Output the (x, y) coordinate of the center of the cell containing the given text.  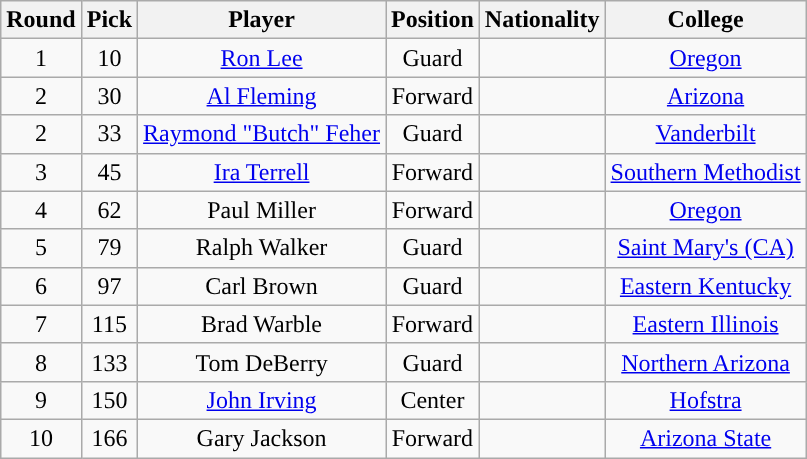
Brad Warble (262, 324)
Position (433, 20)
133 (109, 362)
Eastern Kentucky (706, 286)
115 (109, 324)
Eastern Illinois (706, 324)
Vanderbilt (706, 134)
150 (109, 400)
Nationality (542, 20)
Northern Arizona (706, 362)
Ira Terrell (262, 172)
Ron Lee (262, 58)
Arizona (706, 96)
Hofstra (706, 400)
9 (41, 400)
33 (109, 134)
45 (109, 172)
6 (41, 286)
Ralph Walker (262, 248)
Pick (109, 20)
5 (41, 248)
1 (41, 58)
Raymond "Butch" Feher (262, 134)
College (706, 20)
8 (41, 362)
Arizona State (706, 438)
Round (41, 20)
Player (262, 20)
Al Fleming (262, 96)
Southern Methodist (706, 172)
Tom DeBerry (262, 362)
62 (109, 210)
79 (109, 248)
3 (41, 172)
Saint Mary's (CA) (706, 248)
4 (41, 210)
7 (41, 324)
Carl Brown (262, 286)
Paul Miller (262, 210)
Center (433, 400)
Gary Jackson (262, 438)
97 (109, 286)
166 (109, 438)
30 (109, 96)
John Irving (262, 400)
